Extract the [X, Y] coordinate from the center of the cell holding the provided text.  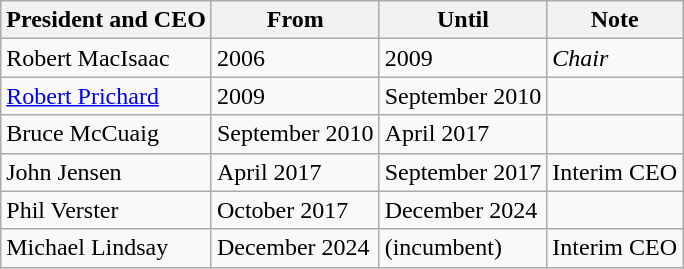
(incumbent) [463, 248]
Michael Lindsay [106, 248]
Bruce McCuaig [106, 134]
2006 [295, 58]
October 2017 [295, 210]
Phil Verster [106, 210]
September 2017 [463, 172]
John Jensen [106, 172]
Until [463, 20]
Robert Prichard [106, 96]
Note [615, 20]
Chair [615, 58]
From [295, 20]
Robert MacIsaac [106, 58]
President and CEO [106, 20]
